Output the (x, y) coordinate of the center of the cell containing the given text.  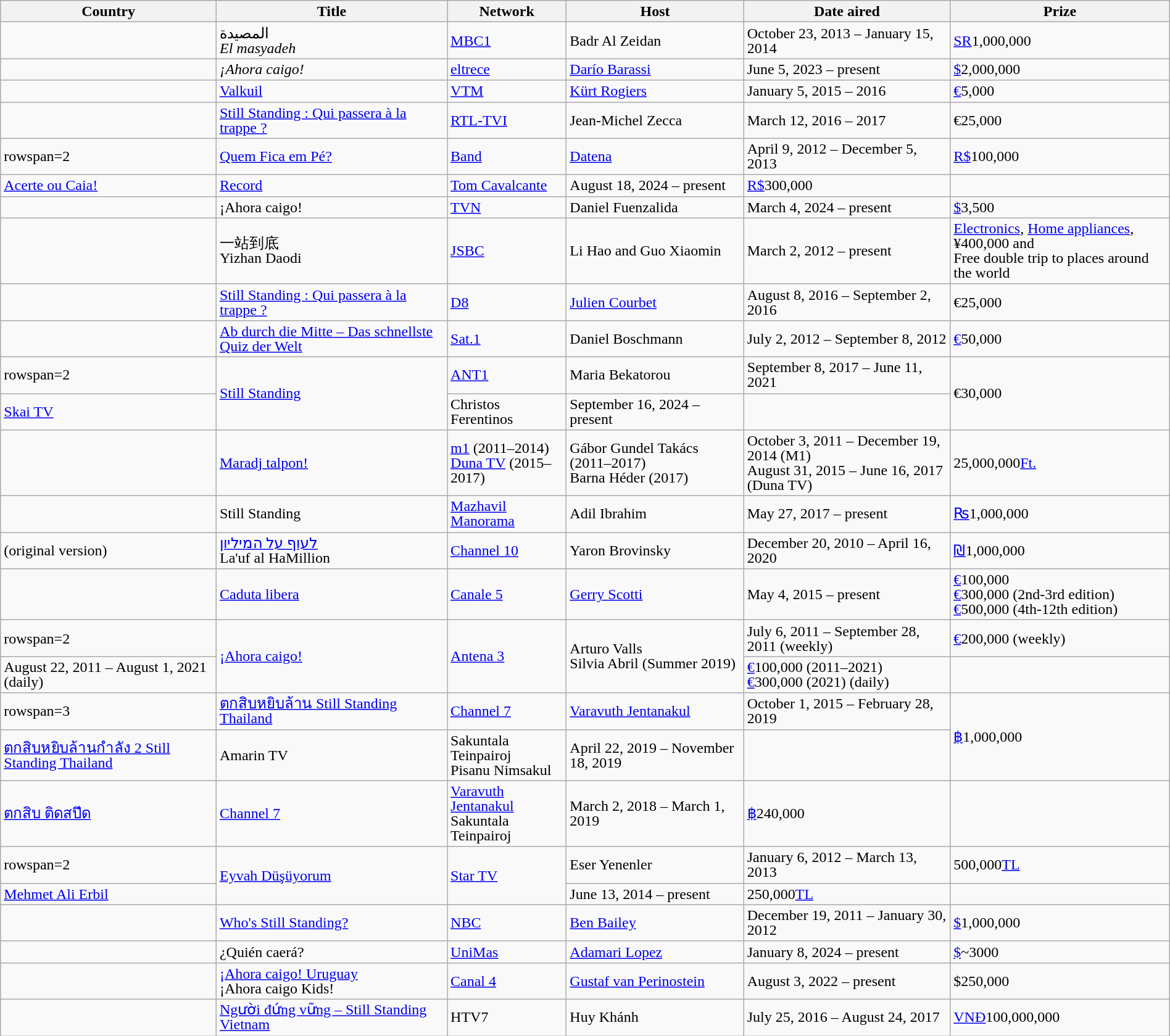
Band (507, 157)
Host (655, 11)
May 4, 2015 – present (847, 595)
VNĐ100,000,000 (1060, 1017)
Mazhavil Manorama (507, 515)
Network (507, 11)
April 9, 2012 – December 5, 2013 (847, 157)
Country (109, 11)
₨1,000,000 (1060, 515)
¡Ahora caigo! Uruguay¡Ahora caigo Kids! (331, 981)
R$100,000 (1060, 157)
RTL-TVI (507, 120)
Huy Khánh (655, 1017)
$250,000 (1060, 981)
January 8, 2024 – present (847, 951)
Canal 4 (507, 981)
Caduta libera (331, 595)
Maradj talpon! (331, 463)
€50,000 (1060, 338)
Yaron Brovinsky (655, 550)
Prize (1060, 11)
January 5, 2015 – 2016 (847, 91)
Julien Courbet (655, 302)
$3,500 (1060, 207)
一站到底Yizhan Daodi (331, 251)
Gerry Scotti (655, 595)
Badr Al Zeidan (655, 41)
$2,000,000 (1060, 69)
Maria Bekatorou (655, 375)
August 8, 2016 – September 2, 2016 (847, 302)
฿240,000 (847, 813)
September 8, 2017 – June 11, 2021 (847, 375)
MBC1 (507, 41)
(original version) (109, 550)
SR1,000,000 (1060, 41)
לעוף על המיליוןLa'uf al HaMillion (331, 550)
Sat.1 (507, 338)
Skai TV (109, 412)
Gustaf van Perinostein (655, 981)
Acerte ou Caia! (109, 185)
Kürt Rogiers (655, 91)
Daniel Boschmann (655, 338)
Canale 5 (507, 595)
July 2, 2012 – September 8, 2012 (847, 338)
Eser Yenenler (655, 865)
$1,000,000 (1060, 923)
April 22, 2019 – November 18, 2019 (655, 755)
March 2, 2012 – present (847, 251)
Eyvah Düşüyorum (331, 876)
March 4, 2024 – present (847, 207)
Li Hao and Guo Xiaomin (655, 251)
Title (331, 11)
Adamari Lopez (655, 951)
R$300,000 (847, 185)
NBC (507, 923)
August 3, 2022 – present (847, 981)
€100,000€300,000 (2nd-3rd edition)€500,000 (4th-12th edition) (1060, 595)
August 18, 2024 – present (655, 185)
March 12, 2016 – 2017 (847, 120)
Varavuth Jentanakul (655, 711)
฿1,000,000 (1060, 737)
July 6, 2011 – September 28, 2011 (weekly) (847, 638)
Mehmet Ali Erbil (109, 893)
UniMas (507, 951)
May 27, 2017 – present (847, 515)
June 13, 2014 – present (655, 893)
€5,000 (1060, 91)
D8 (507, 302)
December 20, 2010 – April 16, 2020 (847, 550)
VTM (507, 91)
Electronics, Home appliances, ¥400,000 and Free double trip to places around the world (1060, 251)
rowspan=3 (109, 711)
Adil Ibrahim (655, 515)
المصيدةEl masyadeh (331, 41)
January 6, 2012 – March 13, 2013 (847, 865)
Amarin TV (331, 755)
Sakuntala TeinpairojPisanu Nimsakul (507, 755)
Ben Bailey (655, 923)
Tom Cavalcante (507, 185)
₪1,000,000 (1060, 550)
m1 (2011–2014)Duna TV (2015–2017) (507, 463)
HTV7 (507, 1017)
ANT1 (507, 375)
Antena 3 (507, 657)
Datena (655, 157)
October 3, 2011 – December 19, 2014 (M1)August 31, 2015 – June 16, 2017 (Duna TV) (847, 463)
25,000,000Ft. (1060, 463)
March 2, 2018 – March 1, 2019 (655, 813)
¿Quién caerá? (331, 951)
Varavuth JentanakulSakuntala Teinpairoj (507, 813)
€30,000 (1060, 393)
Date aired (847, 11)
Gábor Gundel Takács (2011–2017)Barna Héder (2017) (655, 463)
€100,000 (2011–2021)€300,000 (2021) (daily) (847, 675)
Valkuil (331, 91)
Arturo VallsSilvia Abril (Summer 2019) (655, 657)
Ab durch die Mitte – Das schnellste Quiz der Welt (331, 338)
Channel 10 (507, 550)
eltrece (507, 69)
Who's Still Standing? (331, 923)
$~3000 (1060, 951)
Record (331, 185)
July 25, 2016 – August 24, 2017 (847, 1017)
€200,000 (weekly) (1060, 638)
250,000TL (847, 893)
ตกสิบ ติดสปีด (109, 813)
TVN (507, 207)
June 5, 2023 – present (847, 69)
October 1, 2015 – February 28, 2019 (847, 711)
Daniel Fuenzalida (655, 207)
Quem Fica em Pé? (331, 157)
ตกสิบหยิบล้าน Still Standing Thailand (331, 711)
December 19, 2011 – January 30, 2012 (847, 923)
500,000TL (1060, 865)
Người đứng vững – Still Standing Vietnam (331, 1017)
Star TV (507, 876)
Jean-Michel Zecca (655, 120)
JSBC (507, 251)
August 22, 2011 – August 1, 2021 (daily) (109, 675)
Darío Barassi (655, 69)
Christos Ferentinos (507, 412)
October 23, 2013 – January 15, 2014 (847, 41)
September 16, 2024 – present (655, 412)
ตกสิบหยิบล้านกำลัง 2 Still Standing Thailand (109, 755)
